Determine the (x, y) coordinate at the center of the cell enclosing the given text.  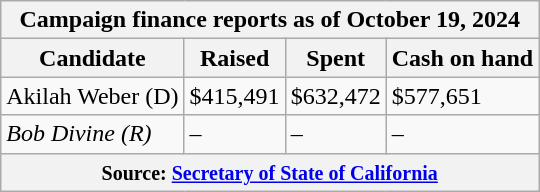
$577,651 (462, 96)
Cash on hand (462, 58)
Akilah Weber (D) (92, 96)
$415,491 (234, 96)
Spent (336, 58)
Campaign finance reports as of October 19, 2024 (270, 20)
Raised (234, 58)
Bob Divine (R) (92, 134)
$632,472 (336, 96)
Candidate (92, 58)
Source: Secretary of State of California (270, 172)
